Provide the (x, y) coordinate of the cell's center where the given text is located.  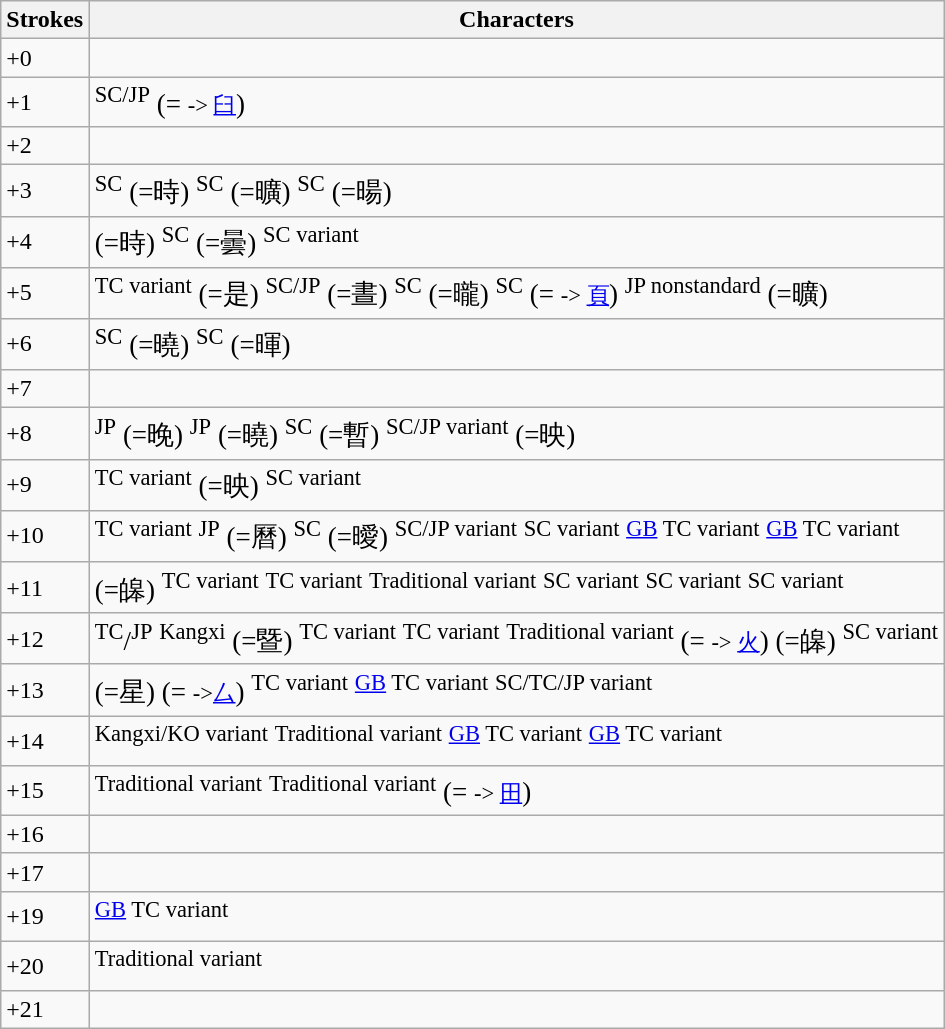
+4 (45, 242)
+12 (45, 638)
Traditional variant (516, 966)
GB TC variant (516, 916)
+16 (45, 834)
+0 (45, 58)
+5 (45, 292)
+6 (45, 344)
+1 (45, 102)
+7 (45, 389)
Traditional variant Traditional variant (= -> 田) (516, 790)
+8 (45, 434)
+21 (45, 1010)
+10 (45, 536)
+17 (45, 872)
+15 (45, 790)
+14 (45, 741)
SC/JP (= -> 臼) (516, 102)
TC variant JP (=曆) SC (=曖) SC/JP variant SC variant GB TC variant GB TC variant (516, 536)
Kangxi/KO variant Traditional variant GB TC variant GB TC variant (516, 741)
+2 (45, 146)
+20 (45, 966)
+3 (45, 190)
+13 (45, 690)
(=皞) TC variant TC variant Traditional variant SC variant SC variant SC variant (516, 588)
SC (=時) SC (=曠) SC (=暘) (516, 190)
+19 (45, 916)
SC (=曉) SC (=暉) (516, 344)
(=時) SC (=曇) SC variant (516, 242)
Strokes (45, 20)
(=星) (= ->厶) TC variant GB TC variant SC/TC/JP variant (516, 690)
+9 (45, 484)
TC variant (=映) SC variant (516, 484)
TC variant (=是) SC/JP (=晝) SC (=曨) SC (= -> 頁) JP nonstandard (=曠) (516, 292)
Characters (516, 20)
TC/JP Kangxi (=暨) TC variant TC variant Traditional variant (= -> 火) (=皞) SC variant (516, 638)
+11 (45, 588)
JP (=晚) JP (=曉) SC (=暫) SC/JP variant (=映) (516, 434)
